Provide the [X, Y] coordinate of the cell's center where the given text is located.  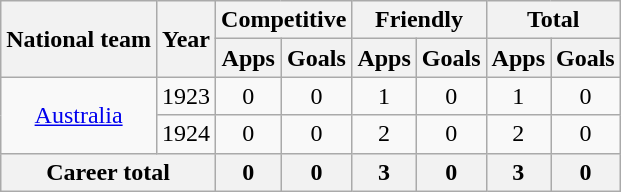
Career total [108, 172]
Australia [79, 115]
1923 [186, 96]
Friendly [419, 20]
Year [186, 39]
Total [553, 20]
Competitive [284, 20]
National team [79, 39]
1924 [186, 134]
